Scan for the cell matching the given text and deliver its (x, y) coordinate at center. 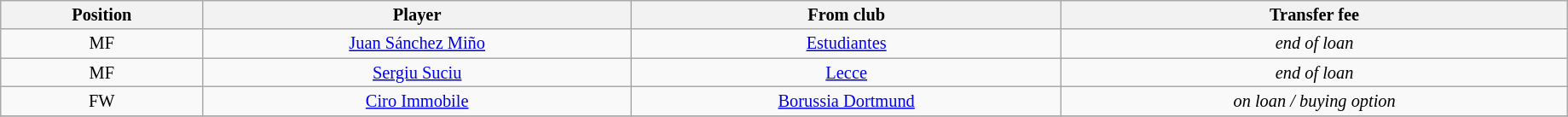
on loan / buying option (1315, 101)
Player (418, 15)
FW (102, 101)
Juan Sánchez Miño (418, 44)
Borussia Dortmund (846, 101)
From club (846, 15)
Lecce (846, 73)
Estudiantes (846, 44)
Transfer fee (1315, 15)
Sergiu Suciu (418, 73)
Ciro Immobile (418, 101)
Position (102, 15)
